Find where the given text appears and provide that cell's center as [X, Y] coordinate. 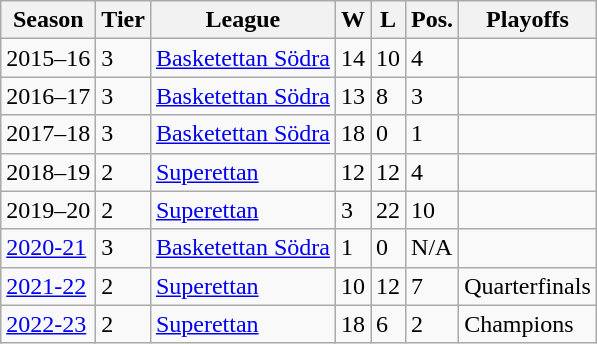
Champions [528, 324]
N/A [432, 248]
7 [432, 286]
2020-21 [48, 248]
Quarterfinals [528, 286]
2019–20 [48, 210]
2015–16 [48, 58]
2016–17 [48, 96]
2022-23 [48, 324]
6 [388, 324]
2021-22 [48, 286]
8 [388, 96]
Pos. [432, 20]
14 [352, 58]
2018–19 [48, 172]
13 [352, 96]
Season [48, 20]
2017–18 [48, 134]
Playoffs [528, 20]
22 [388, 210]
League [242, 20]
L [388, 20]
W [352, 20]
Tier [124, 20]
